Output the (x, y) coordinate of the center of the cell containing the given text.  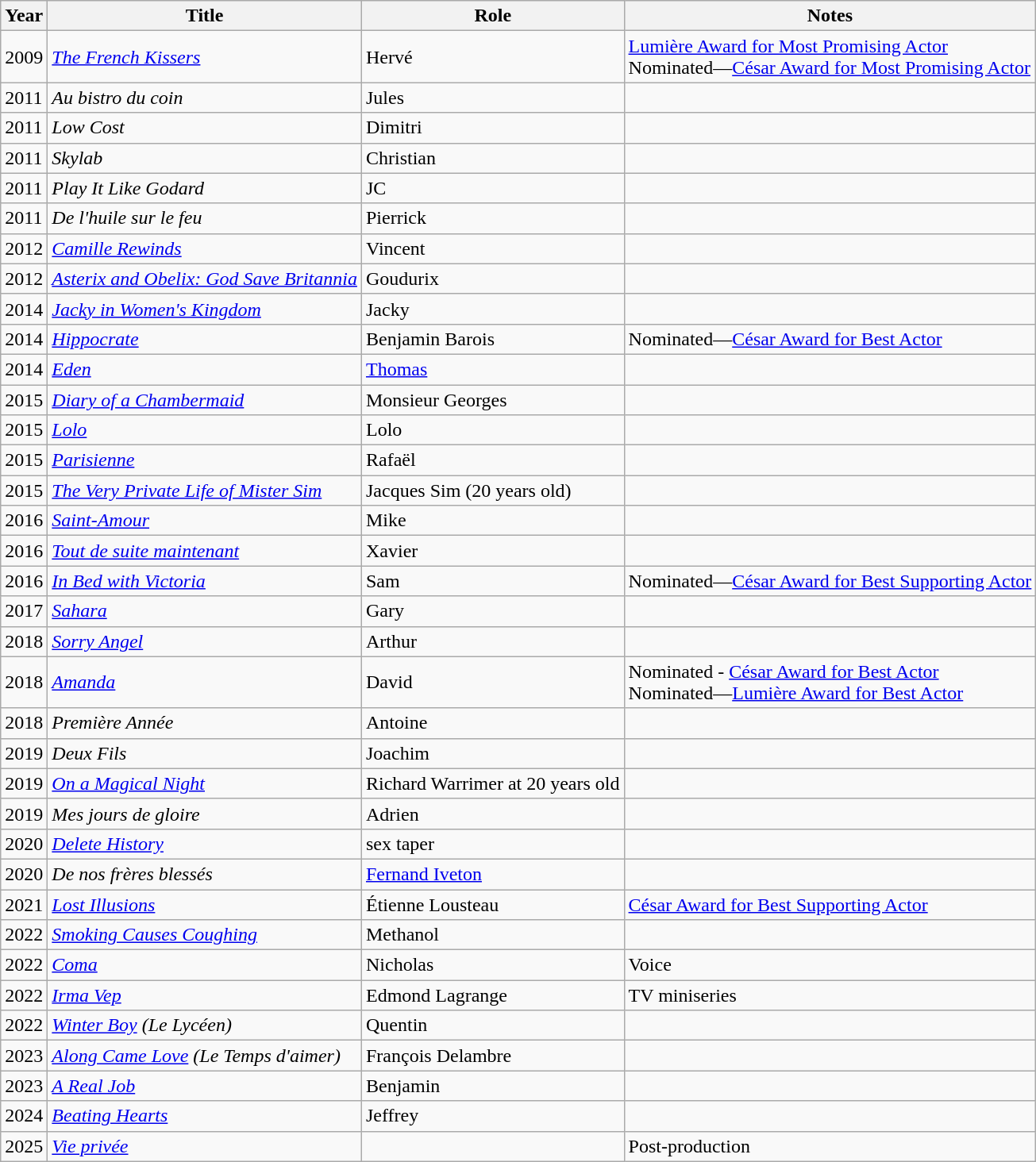
Benjamin Barois (492, 339)
sex taper (492, 844)
On a Magical Night (205, 783)
Role (492, 16)
2024 (24, 1116)
The French Kissers (205, 57)
2017 (24, 611)
Title (205, 16)
Saint-Amour (205, 521)
Mes jours de gloire (205, 814)
Tout de suite maintenant (205, 551)
Methanol (492, 935)
Joachim (492, 753)
Delete History (205, 844)
Asterix and Obelix: God Save Britannia (205, 279)
Notes (830, 16)
Year (24, 16)
Hervé (492, 57)
Au bistro du coin (205, 98)
César Award for Best Supporting Actor (830, 904)
Nominated—César Award for Best Actor (830, 339)
David (492, 683)
Dimitri (492, 128)
Première Année (205, 723)
Jules (492, 98)
Parisienne (205, 460)
Gary (492, 611)
Arthur (492, 641)
Edmond Lagrange (492, 995)
Hippocrate (205, 339)
Beating Hearts (205, 1116)
Quentin (492, 1025)
Pierrick (492, 218)
TV miniseries (830, 995)
The Very Private Life of Mister Sim (205, 491)
Lumière Award for Most Promising ActorNominated—César Award for Most Promising Actor (830, 57)
Eden (205, 369)
De nos frères blessés (205, 874)
Irma Vep (205, 995)
Coma (205, 965)
Jacky in Women's Kingdom (205, 309)
Monsieur Georges (492, 399)
Diary of a Chambermaid (205, 399)
Sorry Angel (205, 641)
A Real Job (205, 1086)
Vincent (492, 248)
Vie privée (205, 1146)
Fernand Iveton (492, 874)
Antoine (492, 723)
Richard Warrimer at 20 years old (492, 783)
Benjamin (492, 1086)
Lost Illusions (205, 904)
Along Came Love (Le Temps d'aimer) (205, 1056)
Nicholas (492, 965)
Rafaël (492, 460)
Play It Like Godard (205, 188)
Jacky (492, 309)
Skylab (205, 158)
François Delambre (492, 1056)
Sam (492, 581)
Nominated—César Award for Best Supporting Actor (830, 581)
Post-production (830, 1146)
Étienne Lousteau (492, 904)
Mike (492, 521)
Christian (492, 158)
Voice (830, 965)
2025 (24, 1146)
Deux Fils (205, 753)
Thomas (492, 369)
2021 (24, 904)
In Bed with Victoria (205, 581)
Low Cost (205, 128)
Sahara (205, 611)
Smoking Causes Coughing (205, 935)
Winter Boy (Le Lycéen) (205, 1025)
Camille Rewinds (205, 248)
2009 (24, 57)
Goudurix (492, 279)
JC (492, 188)
Adrien (492, 814)
Amanda (205, 683)
Jeffrey (492, 1116)
Xavier (492, 551)
Jacques Sim (20 years old) (492, 491)
Nominated - César Award for Best ActorNominated—Lumière Award for Best Actor (830, 683)
De l'huile sur le feu (205, 218)
